Search for the cell housing the specified text and yield its (X, Y) center coordinate. 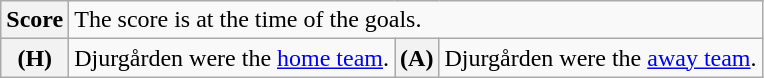
Djurgården were the home team. (232, 58)
Score (35, 20)
The score is at the time of the goals. (416, 20)
Djurgården were the away team. (600, 58)
(H) (35, 58)
(A) (417, 58)
